Extract the [X, Y] coordinate from the center of the cell holding the provided text.  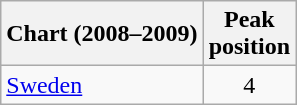
Sweden [102, 85]
Chart (2008–2009) [102, 34]
4 [249, 85]
Peakposition [249, 34]
